Output the [x, y] coordinate of the center of the cell containing the given text.  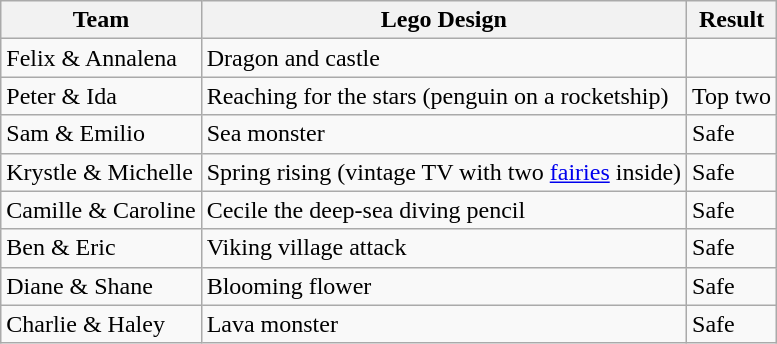
Krystle & Michelle [101, 172]
Cecile the deep-sea diving pencil [444, 210]
Dragon and castle [444, 58]
Lego Design [444, 20]
Sam & Emilio [101, 134]
Lava monster [444, 324]
Result [732, 20]
Ben & Eric [101, 248]
Blooming flower [444, 286]
Top two [732, 96]
Peter & Ida [101, 96]
Viking village attack [444, 248]
Reaching for the stars (penguin on a rocketship) [444, 96]
Diane & Shane [101, 286]
Sea monster [444, 134]
Spring rising (vintage TV with two fairies inside) [444, 172]
Team [101, 20]
Charlie & Haley [101, 324]
Felix & Annalena [101, 58]
Camille & Caroline [101, 210]
